Search for the cell housing the specified text and yield its (X, Y) center coordinate. 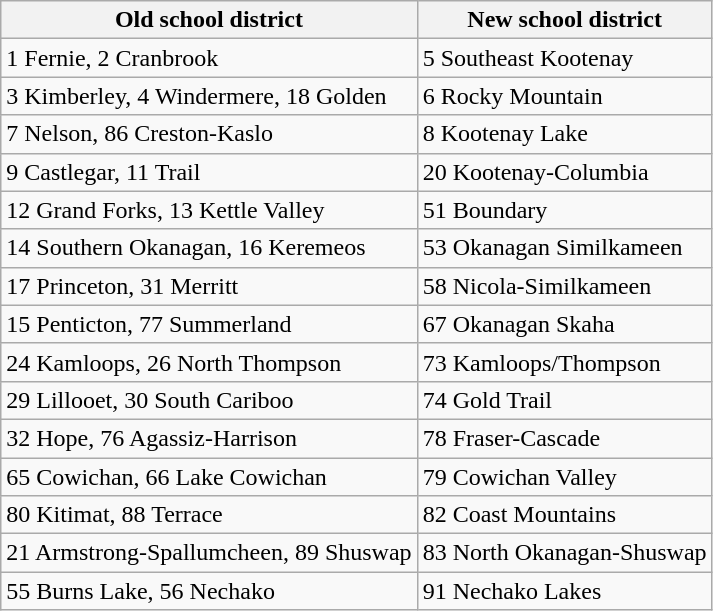
1 Fernie, 2 Cranbrook (209, 58)
67 Okanagan Skaha (564, 324)
24 Kamloops, 26 North Thompson (209, 362)
53 Okanagan Similkameen (564, 248)
79 Cowichan Valley (564, 477)
21 Armstrong-Spallumcheen, 89 Shuswap (209, 553)
8 Kootenay Lake (564, 134)
78 Fraser-Cascade (564, 438)
15 Penticton, 77 Summerland (209, 324)
3 Kimberley, 4 Windermere, 18 Golden (209, 96)
82 Coast Mountains (564, 515)
83 North Okanagan-Shuswap (564, 553)
New school district (564, 20)
55 Burns Lake, 56 Nechako (209, 591)
17 Princeton, 31 Merritt (209, 286)
14 Southern Okanagan, 16 Keremeos (209, 248)
91 Nechako Lakes (564, 591)
12 Grand Forks, 13 Kettle Valley (209, 210)
5 Southeast Kootenay (564, 58)
58 Nicola-Similkameen (564, 286)
6 Rocky Mountain (564, 96)
74 Gold Trail (564, 400)
65 Cowichan, 66 Lake Cowichan (209, 477)
Old school district (209, 20)
32 Hope, 76 Agassiz-Harrison (209, 438)
80 Kitimat, 88 Terrace (209, 515)
7 Nelson, 86 Creston-Kaslo (209, 134)
73 Kamloops/Thompson (564, 362)
29 Lillooet, 30 South Cariboo (209, 400)
20 Kootenay-Columbia (564, 172)
51 Boundary (564, 210)
9 Castlegar, 11 Trail (209, 172)
